Capture the cell that displays the provided text and extract its [x, y] central coordinate. 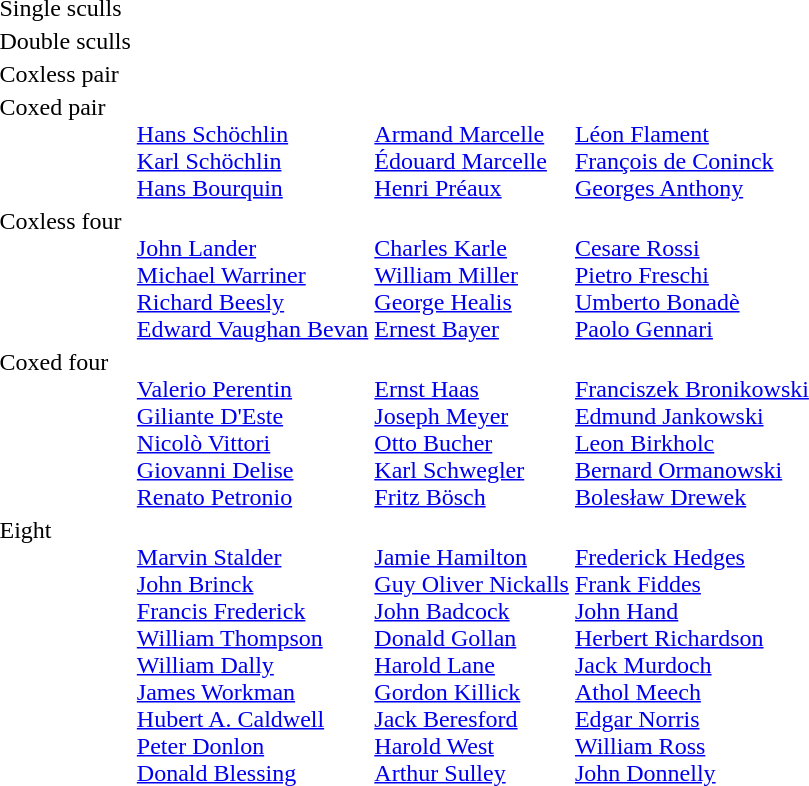
Ernst HaasJoseph MeyerOtto BucherKarl SchweglerFritz Bösch [472, 430]
Hans SchöchlinKarl SchöchlinHans Bourquin [252, 148]
John LanderMichael WarrinerRichard BeeslyEdward Vaughan Bevan [252, 275]
Armand MarcelleÉdouard MarcelleHenri Préaux [472, 148]
Valerio PerentinGiliante D'EsteNicolò VittoriGiovanni DeliseRenato Petronio [252, 430]
Charles KarleWilliam MillerGeorge HealisErnest Bayer [472, 275]
